Capture the cell that displays the provided text and extract its [x, y] central coordinate. 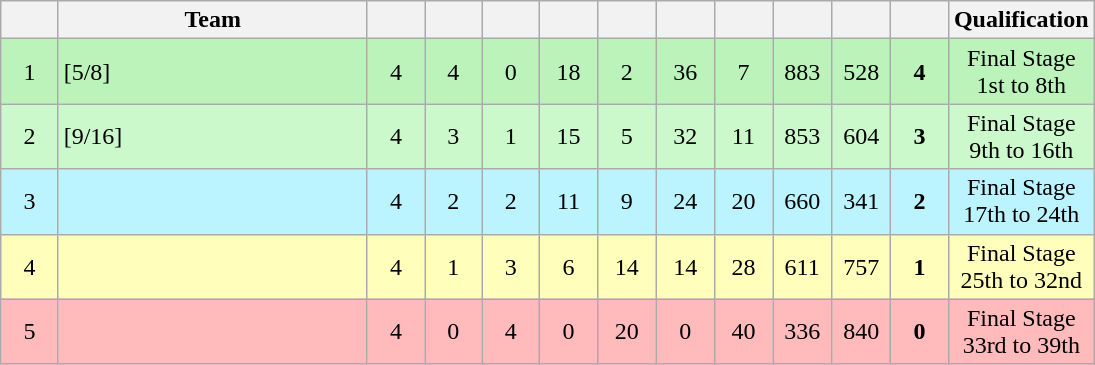
[9/16] [212, 136]
32 [685, 136]
40 [743, 332]
9 [627, 202]
7 [743, 72]
840 [862, 332]
36 [685, 72]
528 [862, 72]
604 [862, 136]
Qualification [1021, 20]
18 [568, 72]
Final Stage 17th to 24th [1021, 202]
[5/8] [212, 72]
Final Stage 1st to 8th [1021, 72]
28 [743, 266]
660 [802, 202]
Final Stage 33rd to 39th [1021, 332]
Team [212, 20]
757 [862, 266]
Final Stage 9th to 16th [1021, 136]
853 [802, 136]
Final Stage 25th to 32nd [1021, 266]
6 [568, 266]
883 [802, 72]
15 [568, 136]
611 [802, 266]
24 [685, 202]
341 [862, 202]
336 [802, 332]
